Pinpoint the cell where the given text exists, returning its [x, y] midpoint coordinate. 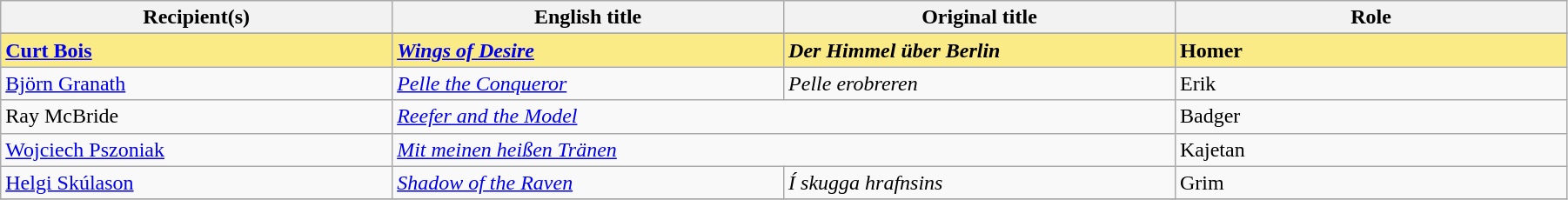
Shadow of the Raven [588, 183]
Wings of Desire [588, 50]
Der Himmel über Berlin [980, 50]
English title [588, 17]
Ray McBride [197, 117]
Badger [1370, 117]
Pelle erobreren [980, 83]
Homer [1370, 50]
Reefer and the Model [784, 117]
Helgi Skúlason [197, 183]
Recipient(s) [197, 17]
Original title [980, 17]
Wojciech Pszoniak [197, 150]
Grim [1370, 183]
Erik [1370, 83]
Kajetan [1370, 150]
Björn Granath [197, 83]
Í skugga hrafnsins [980, 183]
Pelle the Conqueror [588, 83]
Curt Bois [197, 50]
Mit meinen heißen Tränen [784, 150]
Role [1370, 17]
